Determine the [X, Y] coordinate at the center of the cell enclosing the given text.  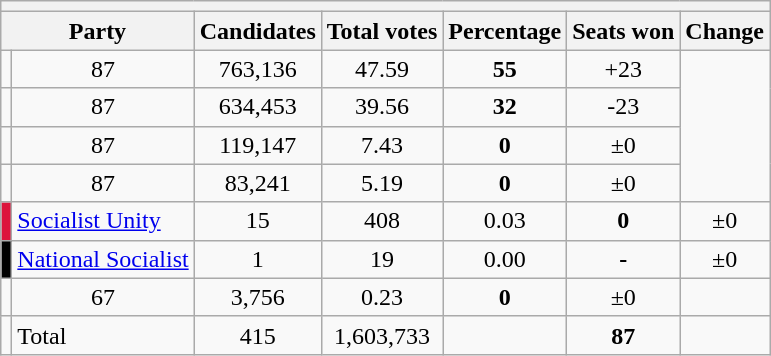
119,147 [258, 145]
3,756 [258, 297]
Total votes [382, 31]
Seats won [624, 31]
0.03 [505, 221]
Socialist Unity [103, 221]
+23 [624, 69]
0.00 [505, 259]
-23 [624, 107]
55 [505, 69]
32 [505, 107]
15 [258, 221]
Change [725, 31]
763,136 [258, 69]
1,603,733 [382, 335]
Candidates [258, 31]
Percentage [505, 31]
39.56 [382, 107]
415 [258, 335]
0.23 [382, 297]
47.59 [382, 69]
Total [103, 335]
634,453 [258, 107]
83,241 [258, 183]
19 [382, 259]
5.19 [382, 183]
Party [98, 31]
1 [258, 259]
National Socialist [103, 259]
408 [382, 221]
- [624, 259]
67 [103, 297]
7.43 [382, 145]
